For the text-containing cell, return its midpoint in (x, y) coordinate format. 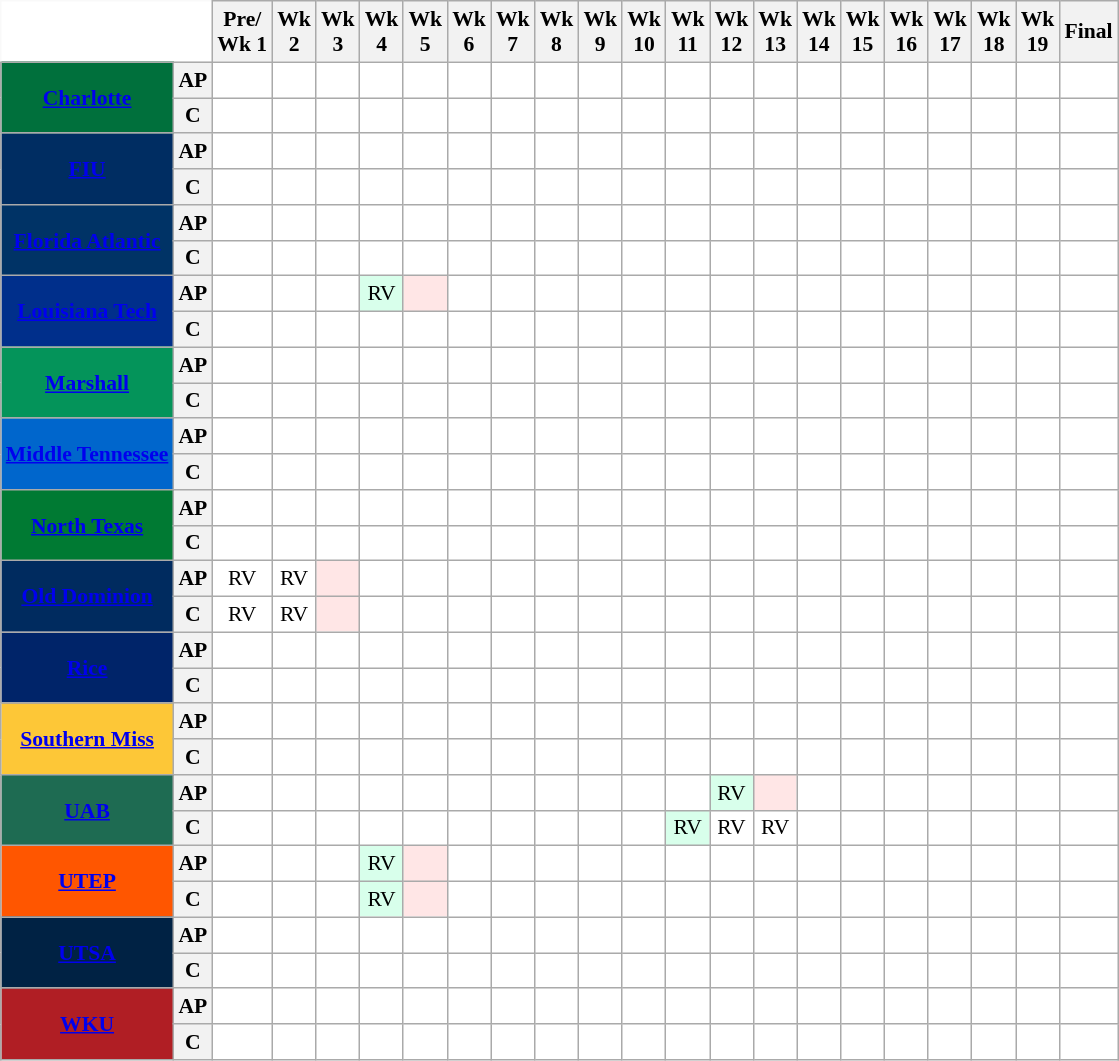
UTSA (88, 952)
Charlotte (88, 98)
Louisiana Tech (88, 312)
Wk8 (557, 32)
FIU (88, 170)
Wk12 (732, 32)
Wk15 (863, 32)
Wk16 (906, 32)
Wk3 (338, 32)
Wk6 (469, 32)
Wk17 (950, 32)
UAB (88, 810)
Wk19 (1038, 32)
North Texas (88, 526)
Rice (88, 668)
Final (1088, 32)
Wk14 (819, 32)
Wk7 (513, 32)
Pre/Wk 1 (242, 32)
Wk13 (775, 32)
Wk4 (382, 32)
Wk11 (688, 32)
UTEP (88, 882)
Wk18 (994, 32)
Marshall (88, 382)
WKU (88, 1024)
Florida Atlantic (88, 240)
Wk2 (294, 32)
Wk10 (644, 32)
Middle Tennessee (88, 454)
Southern Miss (88, 740)
Old Dominion (88, 596)
Wk9 (600, 32)
Wk5 (425, 32)
